Find where the given text appears and provide that cell's center as (X, Y) coordinate. 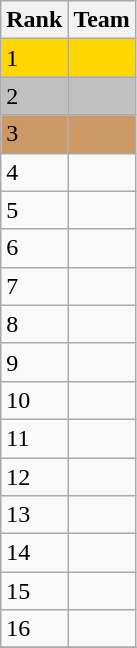
2 (34, 96)
3 (34, 134)
7 (34, 286)
13 (34, 515)
6 (34, 248)
9 (34, 362)
8 (34, 324)
4 (34, 172)
Team (102, 20)
16 (34, 629)
15 (34, 591)
11 (34, 438)
14 (34, 553)
1 (34, 58)
12 (34, 477)
5 (34, 210)
10 (34, 400)
Rank (34, 20)
